For the text-containing cell, return its midpoint in [X, Y] coordinate format. 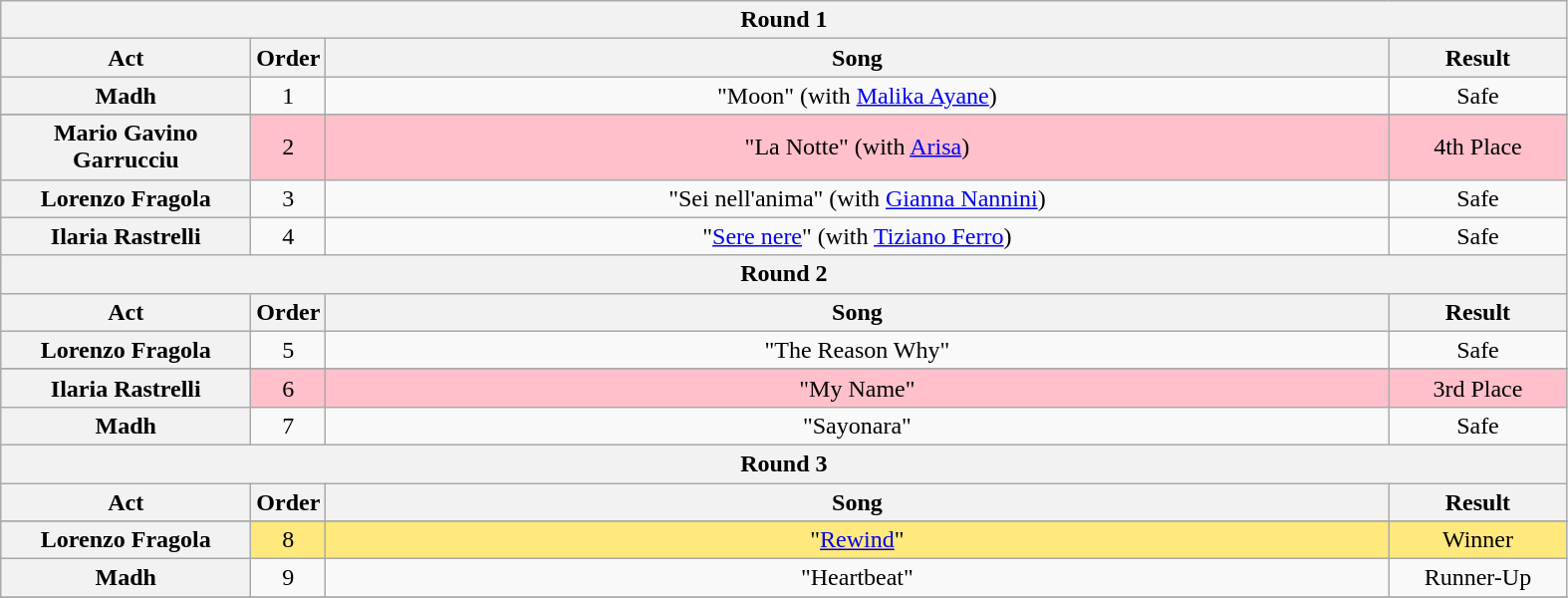
6 [289, 388]
"La Notte" (with Arisa) [857, 148]
1 [289, 96]
Round 1 [784, 20]
"Sei nell'anima" (with Gianna Nannini) [857, 198]
Mario Gavino Garrucciu [126, 148]
3 [289, 198]
"My Name" [857, 388]
3rd Place [1478, 388]
5 [289, 350]
"The Reason Why" [857, 350]
"Sayonara" [857, 426]
2 [289, 148]
"Rewind" [857, 540]
9 [289, 578]
4 [289, 236]
8 [289, 540]
"Heartbeat" [857, 578]
4th Place [1478, 148]
"Moon" (with Malika Ayane) [857, 96]
Winner [1478, 540]
Runner-Up [1478, 578]
7 [289, 426]
"Sere nere" (with Tiziano Ferro) [857, 236]
Round 2 [784, 274]
Round 3 [784, 463]
